Identify which cell holds the provided text, then report its [X, Y] central coordinate. 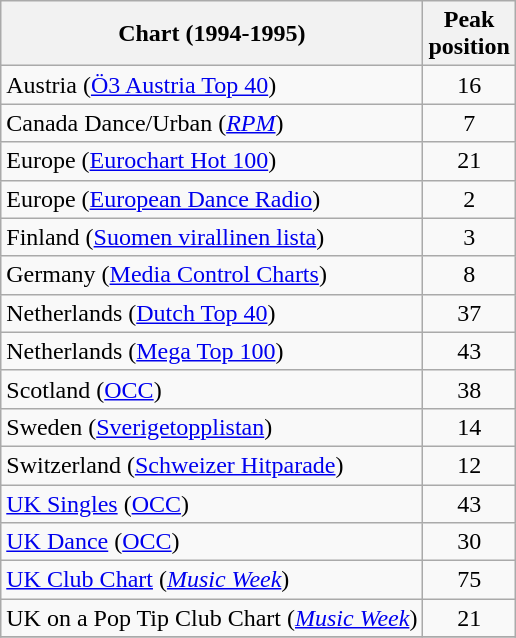
38 [469, 389]
2 [469, 199]
Peakposition [469, 34]
Chart (1994-1995) [212, 34]
12 [469, 465]
16 [469, 85]
Canada Dance/Urban (RPM) [212, 123]
Europe (Eurochart Hot 100) [212, 161]
Sweden (Sverigetopplistan) [212, 427]
Finland (Suomen virallinen lista) [212, 237]
Germany (Media Control Charts) [212, 275]
37 [469, 313]
Switzerland (Schweizer Hitparade) [212, 465]
UK Club Chart (Music Week) [212, 580]
UK on a Pop Tip Club Chart (Music Week) [212, 618]
Europe (European Dance Radio) [212, 199]
Austria (Ö3 Austria Top 40) [212, 85]
Scotland (OCC) [212, 389]
UK Singles (OCC) [212, 503]
7 [469, 123]
Netherlands (Mega Top 100) [212, 351]
3 [469, 237]
30 [469, 542]
8 [469, 275]
14 [469, 427]
75 [469, 580]
Netherlands (Dutch Top 40) [212, 313]
UK Dance (OCC) [212, 542]
